Return (X, Y) of the center of cell containing provided text 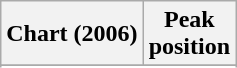
Chart (2006) (72, 34)
Peak position (189, 34)
